Return [X, Y] of the center of cell containing provided text 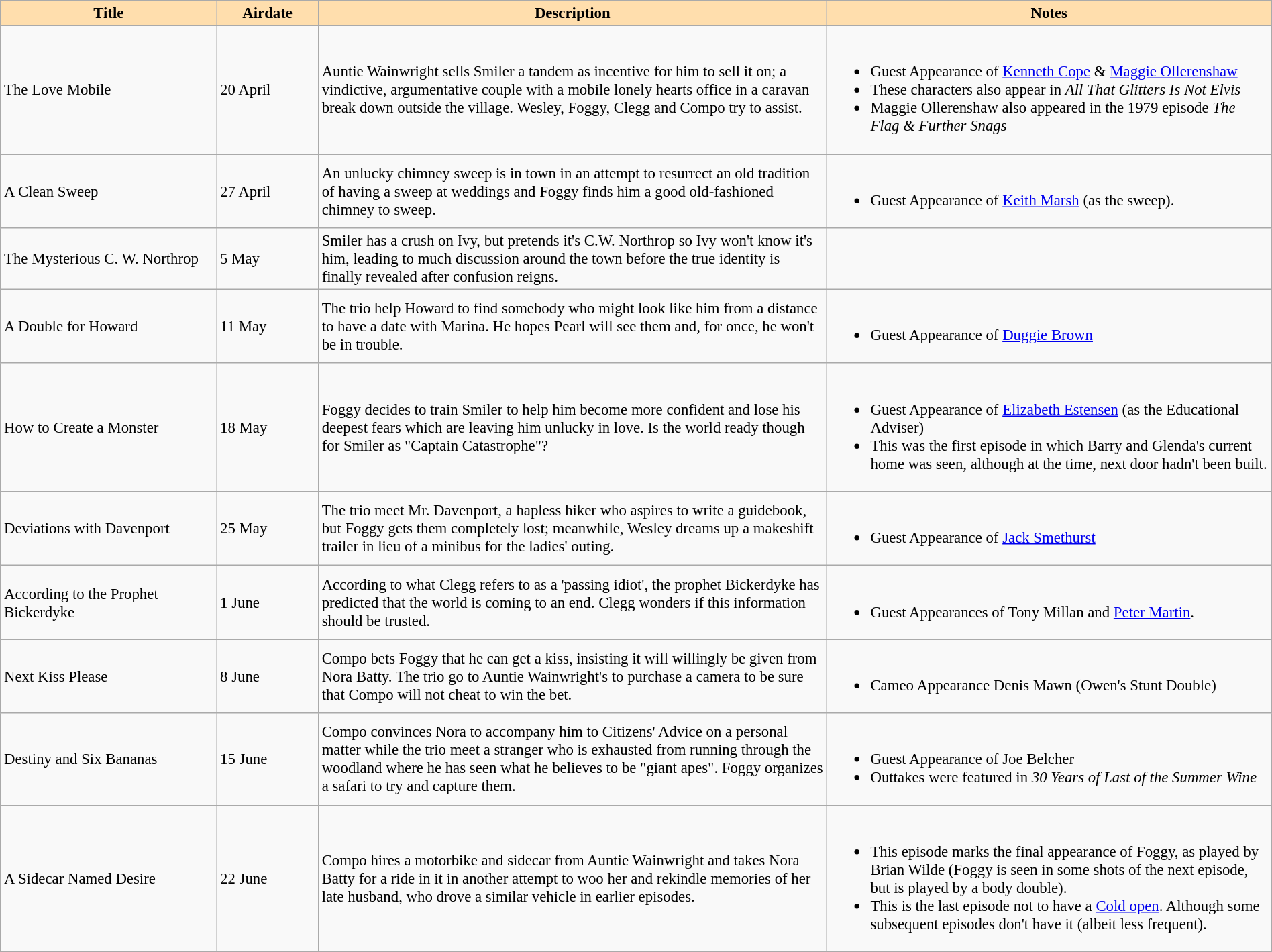
Airdate [268, 13]
22 June [268, 878]
27 April [268, 191]
A Double for Howard [109, 326]
Guest Appearance of Jack Smethurst [1049, 529]
Title [109, 13]
15 June [268, 759]
Deviations with Davenport [109, 529]
Destiny and Six Bananas [109, 759]
Description [572, 13]
The Mysterious C. W. Northrop [109, 259]
5 May [268, 259]
Guest Appearance of Keith Marsh (as the sweep). [1049, 191]
25 May [268, 529]
Cameo Appearance Denis Mawn (Owen's Stunt Double) [1049, 676]
A Clean Sweep [109, 191]
Notes [1049, 13]
Next Kiss Please [109, 676]
20 April [268, 90]
According to the Prophet Bickerdyke [109, 602]
1 June [268, 602]
The Love Mobile [109, 90]
Guest Appearance of Joe BelcherOuttakes were featured in 30 Years of Last of the Summer Wine [1049, 759]
Guest Appearance of Duggie Brown [1049, 326]
11 May [268, 326]
A Sidecar Named Desire [109, 878]
18 May [268, 428]
Guest Appearances of Tony Millan and Peter Martin. [1049, 602]
8 June [268, 676]
How to Create a Monster [109, 428]
